Return [X, Y] of the center of cell containing provided text 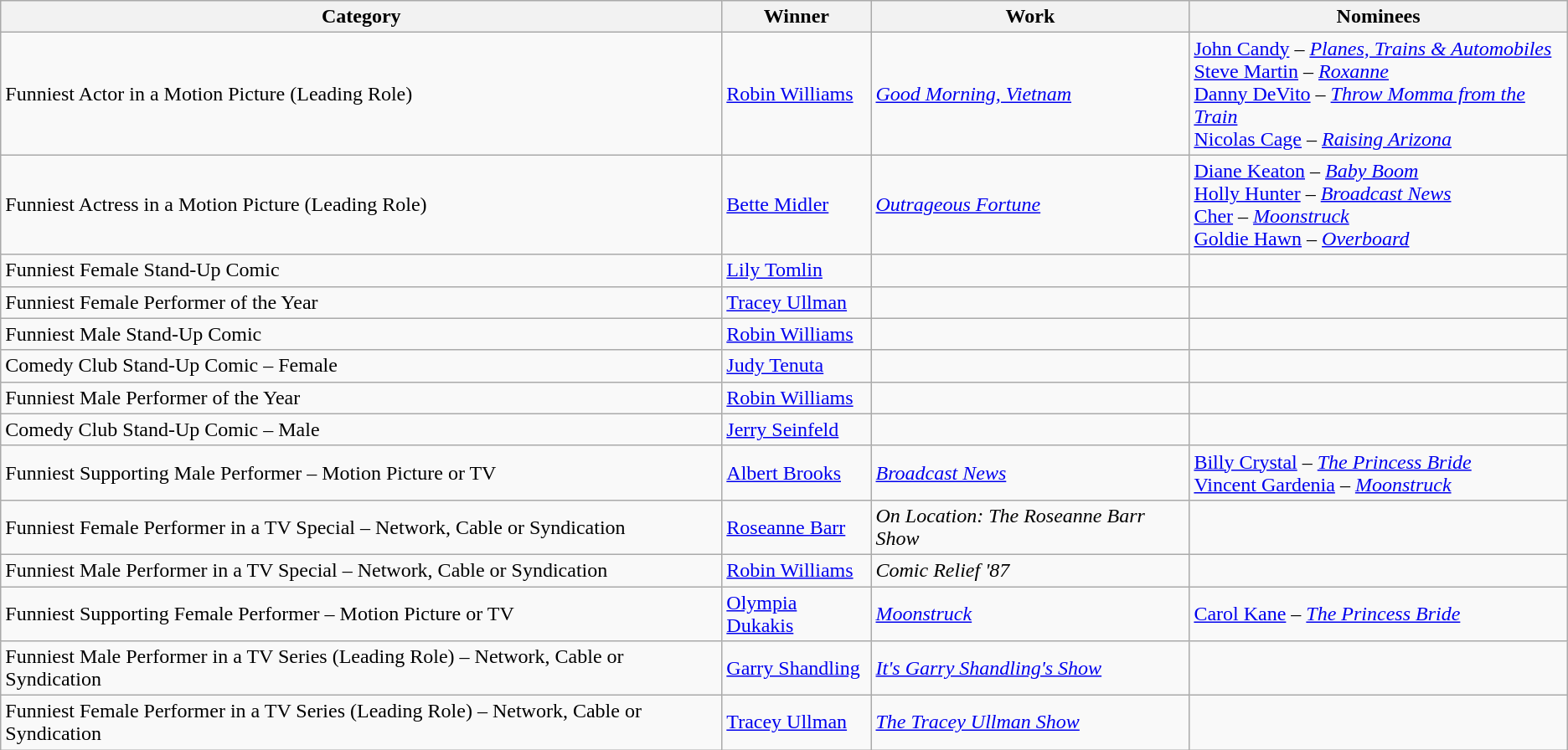
Billy Crystal – The Princess BrideVincent Gardenia – Moonstruck [1379, 472]
Funniest Male Performer in a TV Special – Network, Cable or Syndication [362, 570]
Work [1030, 17]
Comedy Club Stand-Up Comic – Male [362, 429]
It's Garry Shandling's Show [1030, 668]
Funniest Actor in a Motion Picture (Leading Role) [362, 94]
Broadcast News [1030, 472]
Garry Shandling [797, 668]
Funniest Female Performer in a TV Special – Network, Cable or Syndication [362, 527]
Jerry Seinfeld [797, 429]
Funniest Male Performer of the Year [362, 398]
Bette Midler [797, 204]
Moonstruck [1030, 613]
Good Morning, Vietnam [1030, 94]
Nominees [1379, 17]
The Tracey Ullman Show [1030, 723]
Funniest Supporting Male Performer – Motion Picture or TV [362, 472]
Comic Relief '87 [1030, 570]
Funniest Supporting Female Performer – Motion Picture or TV [362, 613]
Albert Brooks [797, 472]
On Location: The Roseanne Barr Show [1030, 527]
Judy Tenuta [797, 366]
Funniest Female Performer in a TV Series (Leading Role) – Network, Cable or Syndication [362, 723]
Funniest Actress in a Motion Picture (Leading Role) [362, 204]
John Candy – Planes, Trains & AutomobilesSteve Martin – RoxanneDanny DeVito – Throw Momma from the TrainNicolas Cage – Raising Arizona [1379, 94]
Roseanne Barr [797, 527]
Outrageous Fortune [1030, 204]
Funniest Male Stand-Up Comic [362, 334]
Winner [797, 17]
Comedy Club Stand-Up Comic – Female [362, 366]
Funniest Female Stand-Up Comic [362, 270]
Category [362, 17]
Olympia Dukakis [797, 613]
Carol Kane – The Princess Bride [1379, 613]
Funniest Female Performer of the Year [362, 302]
Lily Tomlin [797, 270]
Diane Keaton – Baby BoomHolly Hunter – Broadcast NewsCher – MoonstruckGoldie Hawn – Overboard [1379, 204]
Funniest Male Performer in a TV Series (Leading Role) – Network, Cable or Syndication [362, 668]
